Capture the cell that displays the provided text and extract its [x, y] central coordinate. 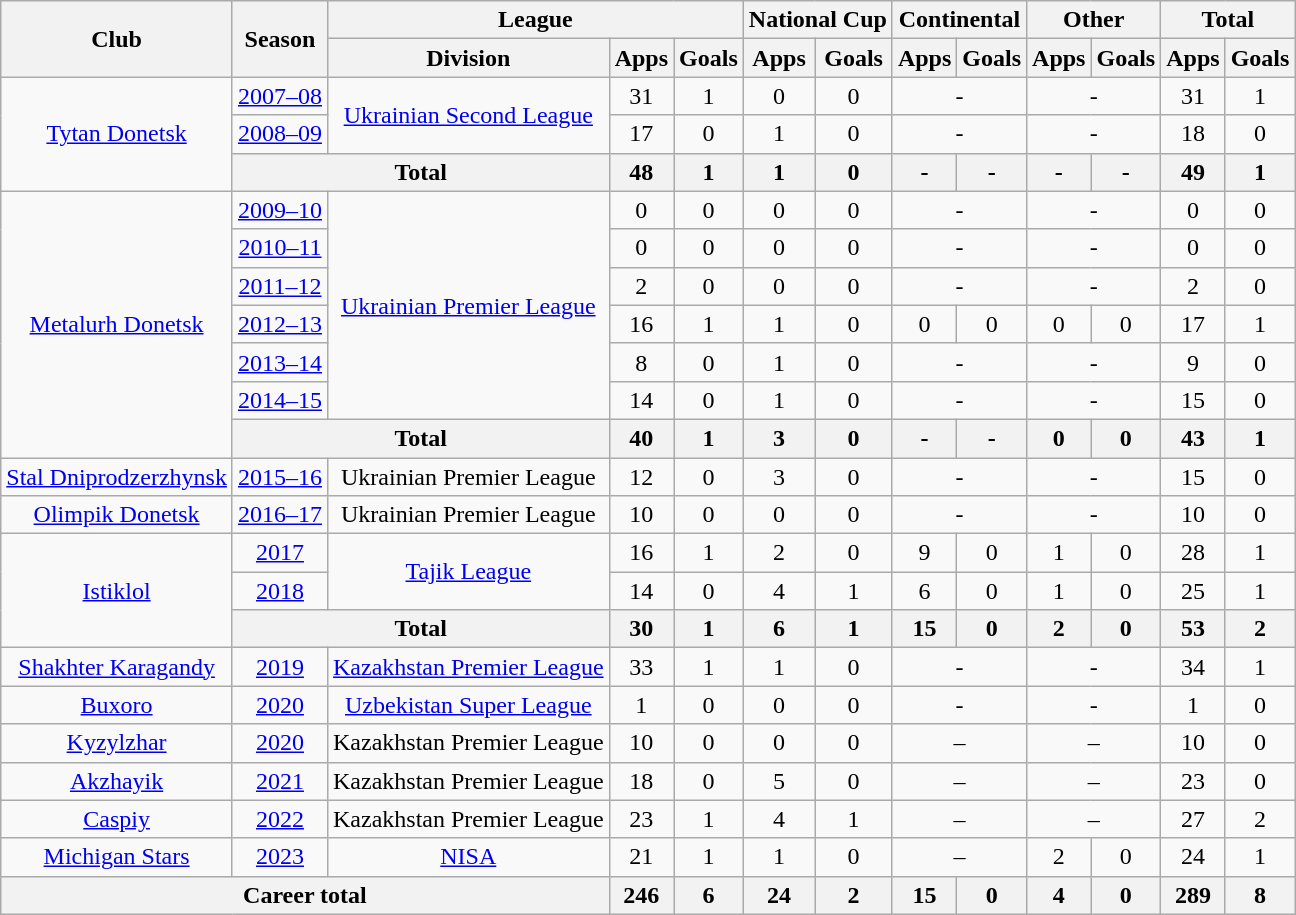
2008–09 [280, 134]
Istiklol [117, 591]
43 [1193, 438]
246 [641, 895]
40 [641, 438]
289 [1193, 895]
25 [1193, 591]
Shakhter Karagandy [117, 667]
34 [1193, 667]
Tajik League [468, 572]
2012–13 [280, 324]
Ukrainian Second League [468, 115]
2007–08 [280, 96]
2021 [280, 781]
2015–16 [280, 477]
Olimpik Donetsk [117, 515]
Akzhayik [117, 781]
Buxoro [117, 705]
21 [641, 857]
2016–17 [280, 515]
2019 [280, 667]
48 [641, 172]
12 [641, 477]
2009–10 [280, 210]
Stal Dniprodzerzhynsk [117, 477]
Uzbekistan Super League [468, 705]
Caspiy [117, 819]
National Cup [818, 20]
League [535, 20]
2022 [280, 819]
Continental [959, 20]
2013–14 [280, 362]
53 [1193, 629]
Division [468, 58]
2010–11 [280, 248]
Kyzylzhar [117, 743]
33 [641, 667]
Other [1094, 20]
Tytan Donetsk [117, 134]
Club [117, 39]
49 [1193, 172]
NISA [468, 857]
2018 [280, 591]
Season [280, 39]
2023 [280, 857]
2014–15 [280, 400]
5 [779, 781]
27 [1193, 819]
Michigan Stars [117, 857]
28 [1193, 553]
30 [641, 629]
2011–12 [280, 286]
Career total [305, 895]
2017 [280, 553]
Metalurh Donetsk [117, 324]
